From the cell containing the given text, extract its center point as (X, Y) coordinate. 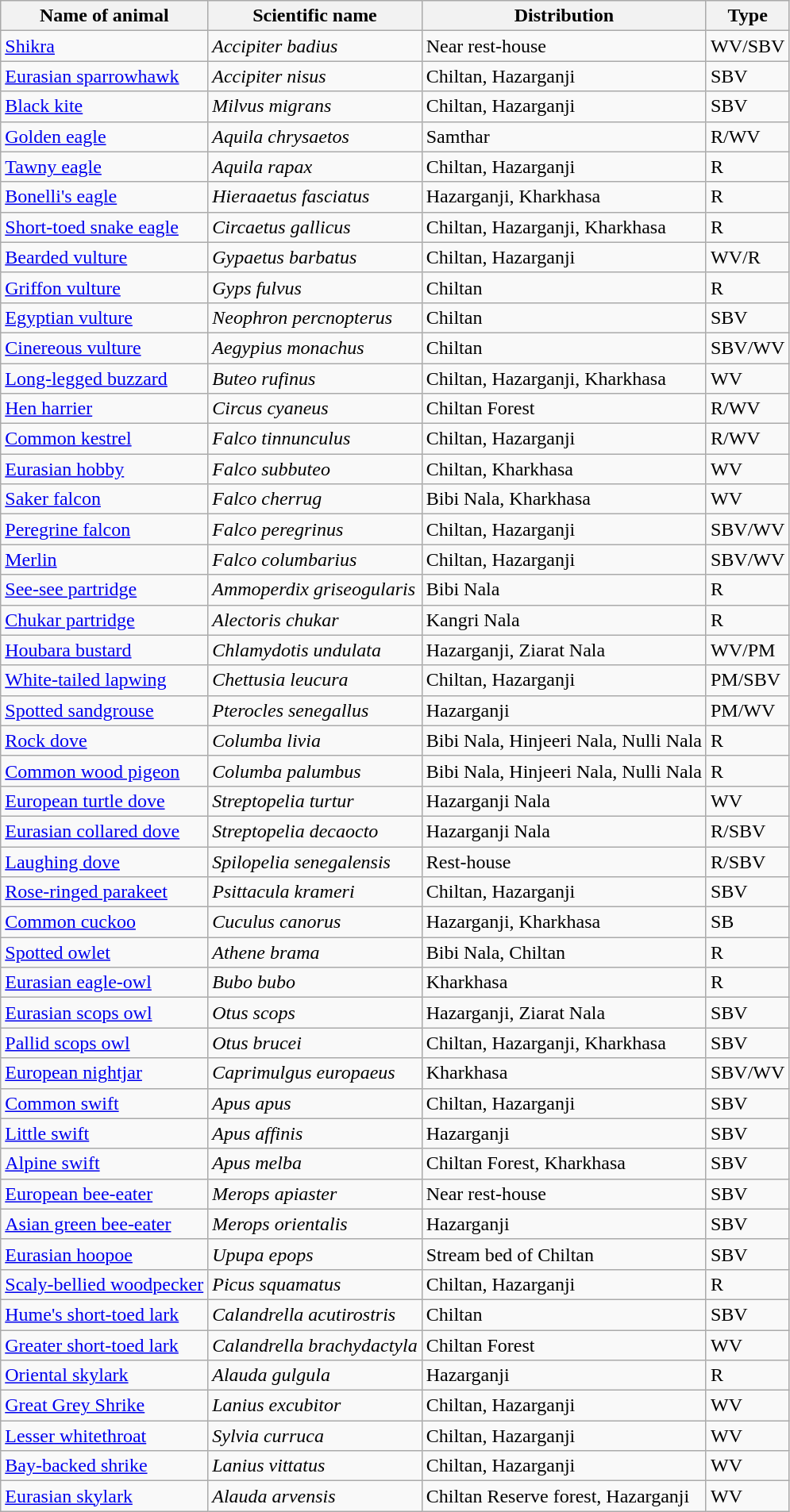
Merops apiaster (314, 1194)
Bibi Nala, Kharkhasa (564, 499)
Bibi Nala (564, 590)
Samthar (564, 137)
Spilopelia senegalensis (314, 861)
Merlin (105, 560)
Pterocles senegallus (314, 710)
Chlamydotis undulata (314, 650)
Apus affinis (314, 1133)
Lesser whitethroat (105, 1436)
Shikra (105, 46)
Eurasian sparrowhawk (105, 76)
Streptopelia turtur (314, 801)
Columba livia (314, 741)
Otus brucei (314, 1043)
Chukar partridge (105, 620)
European turtle dove (105, 801)
Gypaetus barbatus (314, 257)
Eurasian collared dove (105, 831)
Aegypius monachus (314, 348)
Common kestrel (105, 439)
Pallid scops owl (105, 1043)
Chiltan Reserve forest, Hazarganji (564, 1496)
Psittacula krameri (314, 892)
Upupa epops (314, 1254)
Little swift (105, 1133)
Bonelli's eagle (105, 197)
Accipiter badius (314, 46)
Cuculus canorus (314, 922)
Falco columbarius (314, 560)
Kangri Nala (564, 620)
Eurasian skylark (105, 1496)
Asian green bee-eater (105, 1224)
Aquila rapax (314, 167)
Spotted sandgrouse (105, 710)
Alauda arvensis (314, 1496)
Spotted owlet (105, 952)
Eurasian eagle-owl (105, 983)
Circus cyaneus (314, 409)
Tawny eagle (105, 167)
Black kite (105, 106)
European bee-eater (105, 1194)
Rock dove (105, 741)
Peregrine falcon (105, 529)
Accipiter nisus (314, 76)
Chiltan Forest, Kharkhasa (564, 1164)
Long-legged buzzard (105, 379)
SB (747, 922)
Name of animal (105, 16)
Apus apus (314, 1103)
Short-toed snake eagle (105, 227)
Picus squamatus (314, 1284)
Chettusia leucura (314, 680)
Griffon vulture (105, 287)
Hume's short-toed lark (105, 1314)
Alauda gulgula (314, 1375)
Aquila chrysaetos (314, 137)
Alpine swift (105, 1164)
Rest-house (564, 861)
Scientific name (314, 16)
Buteo rufinus (314, 379)
WV/R (747, 257)
Houbara bustard (105, 650)
Streptopelia decaocto (314, 831)
Bay-backed shrike (105, 1466)
Chiltan, Kharkhasa (564, 469)
WV/PM (747, 650)
Falco subbuteo (314, 469)
Apus melba (314, 1164)
Type (747, 16)
Neophron percnopterus (314, 317)
Milvus migrans (314, 106)
Cinereous vulture (105, 348)
Laughing dove (105, 861)
Caprimulgus europaeus (314, 1073)
Common swift (105, 1103)
Columba palumbus (314, 771)
Saker falcon (105, 499)
WV/SBV (747, 46)
Falco peregrinus (314, 529)
Golden eagle (105, 137)
Hen harrier (105, 409)
Lanius excubitor (314, 1406)
Great Grey Shrike (105, 1406)
Oriental skylark (105, 1375)
Sylvia curruca (314, 1436)
White-tailed lapwing (105, 680)
Scaly-bellied woodpecker (105, 1284)
European nightjar (105, 1073)
Gyps fulvus (314, 287)
PM/SBV (747, 680)
Eurasian hoopoe (105, 1254)
PM/WV (747, 710)
Circaetus gallicus (314, 227)
Bubo bubo (314, 983)
Stream bed of Chiltan (564, 1254)
Bibi Nala, Chiltan (564, 952)
Common wood pigeon (105, 771)
Rose-ringed parakeet (105, 892)
Greater short-toed lark (105, 1345)
Egyptian vulture (105, 317)
Common cuckoo (105, 922)
Ammoperdix griseogularis (314, 590)
Hieraaetus fasciatus (314, 197)
Lanius vittatus (314, 1466)
Falco cherrug (314, 499)
Calandrella brachydactyla (314, 1345)
Merops orientalis (314, 1224)
Distribution (564, 16)
See-see partridge (105, 590)
Calandrella acutirostris (314, 1314)
Bearded vulture (105, 257)
Alectoris chukar (314, 620)
Eurasian hobby (105, 469)
Eurasian scops owl (105, 1013)
Otus scops (314, 1013)
Falco tinnunculus (314, 439)
Athene brama (314, 952)
